Determine the (x, y) coordinate at the center of the cell enclosing the given text.  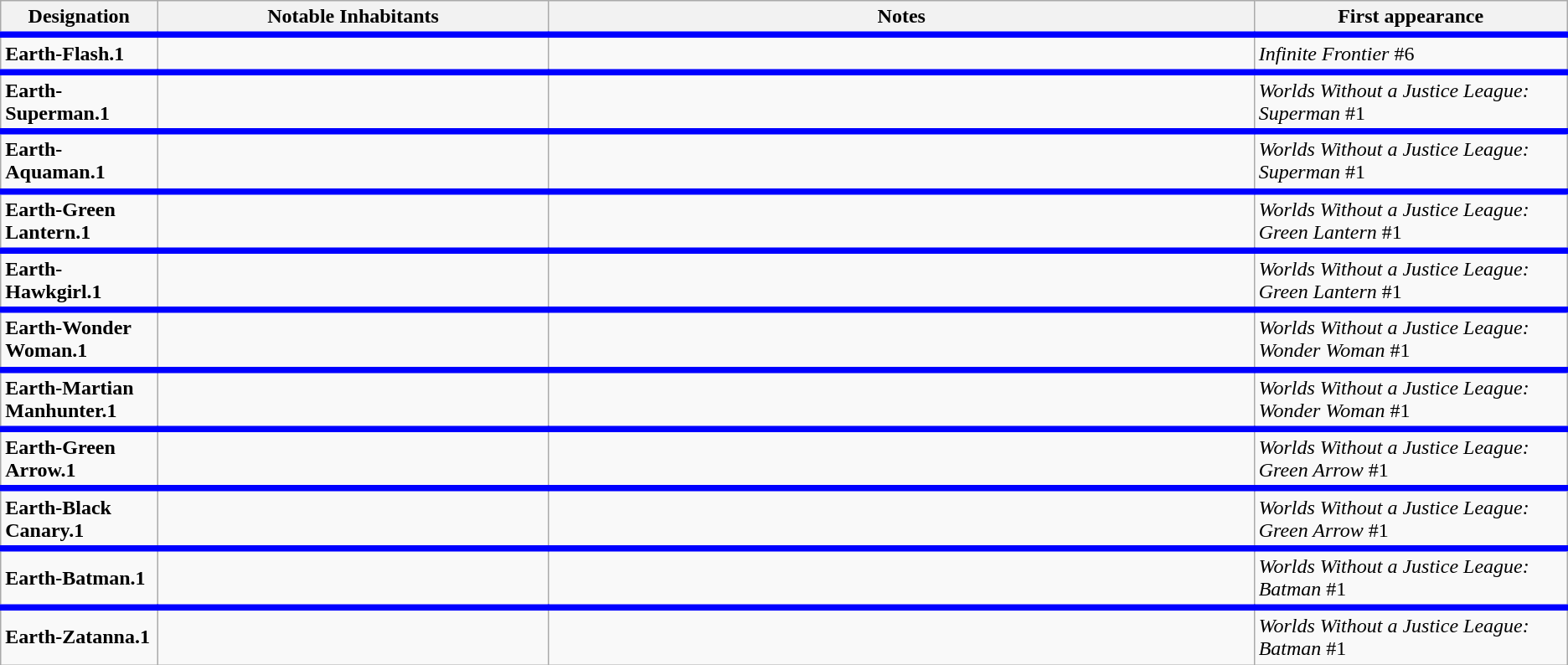
Earth-Martian Manhunter.1 (79, 399)
Earth-Hawkgirl.1 (79, 280)
First appearance (1411, 18)
Earth-Flash.1 (79, 54)
Earth-Wonder Woman.1 (79, 340)
Earth-Aquaman.1 (79, 161)
Designation (79, 18)
Earth-Green Arrow.1 (79, 459)
Notes (901, 18)
Notable Inhabitants (353, 18)
Earth-Green Lantern.1 (79, 221)
Earth-Zatanna.1 (79, 636)
Earth-Superman.1 (79, 102)
Infinite Frontier #6 (1411, 54)
Earth-Black Canary.1 (79, 518)
Earth-Batman.1 (79, 578)
